Identify which cell holds the provided text, then report its (X, Y) central coordinate. 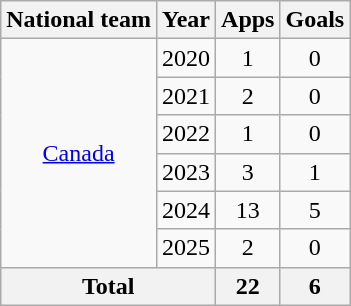
2021 (186, 96)
National team (79, 20)
Apps (248, 20)
5 (315, 210)
2022 (186, 134)
2024 (186, 210)
22 (248, 286)
3 (248, 172)
Goals (315, 20)
Canada (79, 153)
Year (186, 20)
2025 (186, 248)
2020 (186, 58)
Total (108, 286)
6 (315, 286)
2023 (186, 172)
13 (248, 210)
